Pinpoint the cell where the given text exists, returning its (X, Y) midpoint coordinate. 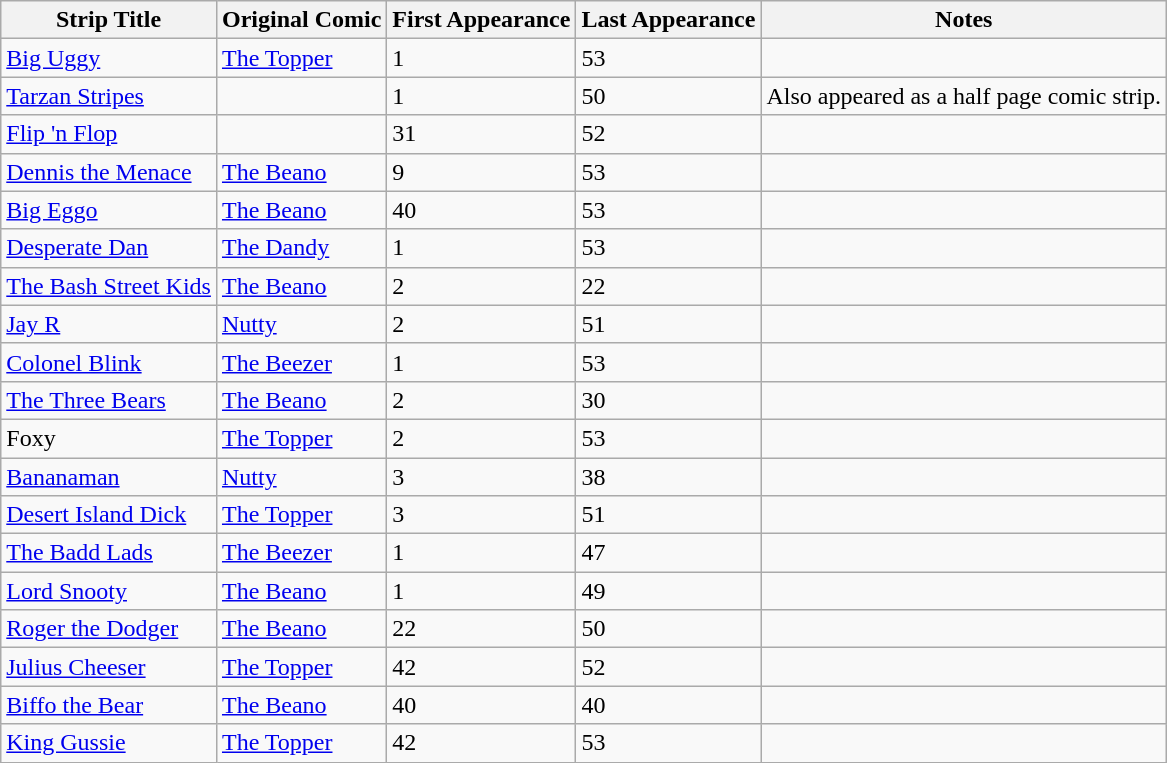
30 (668, 400)
Foxy (109, 438)
Dennis the Menace (109, 172)
The Dandy (301, 248)
Big Uggy (109, 58)
The Three Bears (109, 400)
Flip 'n Flop (109, 134)
31 (482, 134)
Last Appearance (668, 20)
Notes (964, 20)
The Badd Lads (109, 553)
49 (668, 591)
Julius Cheeser (109, 667)
Desert Island Dick (109, 515)
Roger the Dodger (109, 629)
Also appeared as a half page comic strip. (964, 96)
King Gussie (109, 743)
Biffo the Bear (109, 705)
9 (482, 172)
38 (668, 477)
The Bash Street Kids (109, 286)
Colonel Blink (109, 362)
47 (668, 553)
Strip Title (109, 20)
Bananaman (109, 477)
Tarzan Stripes (109, 96)
First Appearance (482, 20)
Big Eggo (109, 210)
Desperate Dan (109, 248)
Jay R (109, 324)
Original Comic (301, 20)
Lord Snooty (109, 591)
